Find where the given text appears and provide that cell's center as (x, y) coordinate. 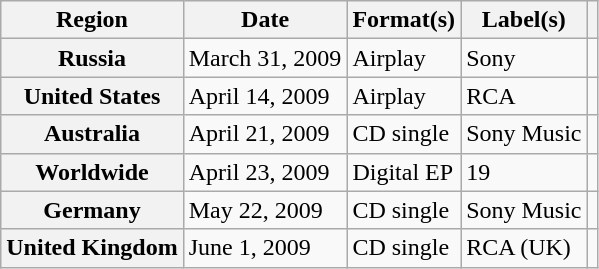
19 (524, 172)
June 1, 2009 (265, 248)
RCA (524, 96)
Format(s) (404, 20)
April 21, 2009 (265, 134)
United States (92, 96)
United Kingdom (92, 248)
April 14, 2009 (265, 96)
Digital EP (404, 172)
Worldwide (92, 172)
Sony (524, 58)
Russia (92, 58)
March 31, 2009 (265, 58)
RCA (UK) (524, 248)
May 22, 2009 (265, 210)
Region (92, 20)
April 23, 2009 (265, 172)
Australia (92, 134)
Date (265, 20)
Germany (92, 210)
Label(s) (524, 20)
